For the text-containing cell, return its midpoint in [x, y] coordinate format. 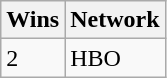
Wins [33, 20]
HBO [115, 58]
2 [33, 58]
Network [115, 20]
